Determine the (X, Y) coordinate at the center of the cell enclosing the given text.  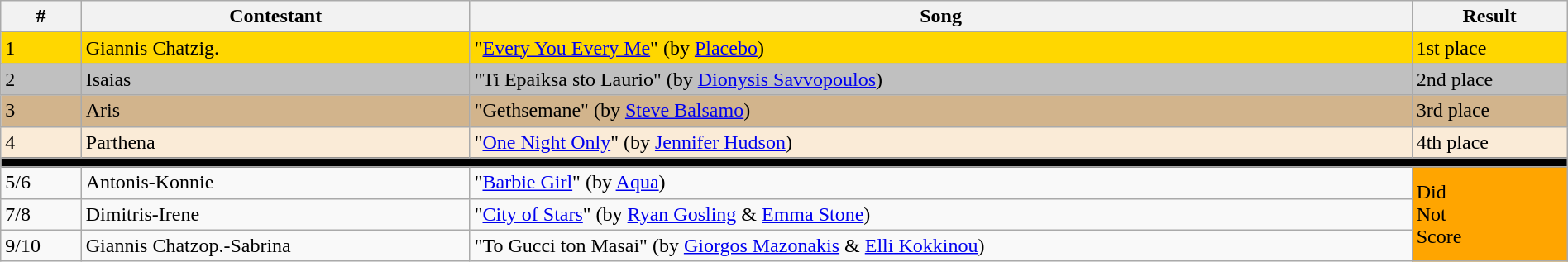
1 (41, 48)
"Ti Epaiksa sto Laurio" (by Dionysis Savvopoulos) (941, 79)
7/8 (41, 214)
DidNotScore (1489, 214)
4 (41, 142)
3 (41, 111)
"One Night Only" (by Jennifer Hudson) (941, 142)
Aris (275, 111)
Contestant (275, 17)
1st place (1489, 48)
"Barbie Girl" (by Aqua) (941, 183)
Antonis-Konnie (275, 183)
Parthena (275, 142)
"Gethsemane" (by Steve Balsamo) (941, 111)
Giannis Chatzop.-Sabrina (275, 245)
4th place (1489, 142)
Song (941, 17)
"Every You Every Me" (by Placebo) (941, 48)
Isaias (275, 79)
2nd place (1489, 79)
Giannis Chatzig. (275, 48)
# (41, 17)
Result (1489, 17)
Dimitris-Irene (275, 214)
"City of Stars" (by Ryan Gosling & Emma Stone) (941, 214)
9/10 (41, 245)
"To Gucci ton Masai" (by Giorgos Mazonakis & Elli Kokkinou) (941, 245)
5/6 (41, 183)
2 (41, 79)
3rd place (1489, 111)
